Provide the [x, y] coordinate of the cell's center where the given text is located.  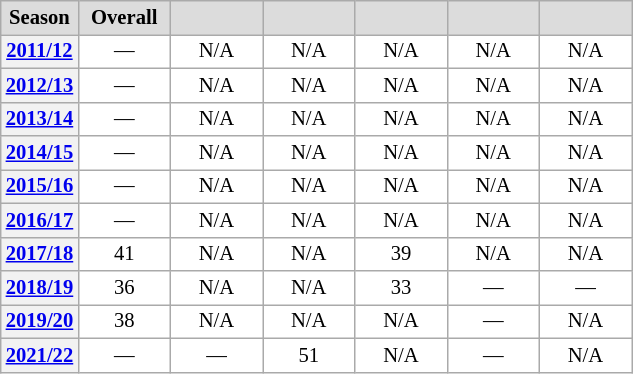
38 [124, 321]
2014/15 [40, 153]
2013/14 [40, 119]
2016/17 [40, 220]
2018/19 [40, 287]
2019/20 [40, 321]
41 [124, 254]
Overall [124, 17]
Season [40, 17]
2021/22 [40, 355]
39 [401, 254]
2017/18 [40, 254]
2015/16 [40, 186]
2011/12 [40, 51]
36 [124, 287]
2012/13 [40, 85]
51 [309, 355]
33 [401, 287]
